Detect which cell encompasses the target text, then output its [X, Y] center coordinate. 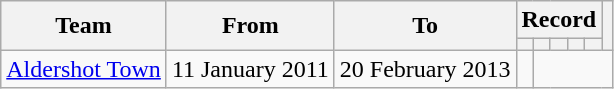
From [250, 26]
To [425, 26]
Aldershot Town [84, 69]
Team [84, 26]
11 January 2011 [250, 69]
20 February 2013 [425, 69]
Record [559, 20]
